Identify which cell holds the provided text, then report its (x, y) central coordinate. 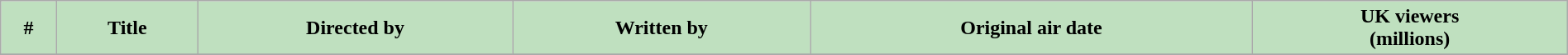
UK viewers(millions) (1409, 28)
# (28, 28)
Original air date (1031, 28)
Title (127, 28)
Directed by (356, 28)
Written by (662, 28)
